Locate the cell with the specified text and output its [X, Y] center coordinate. 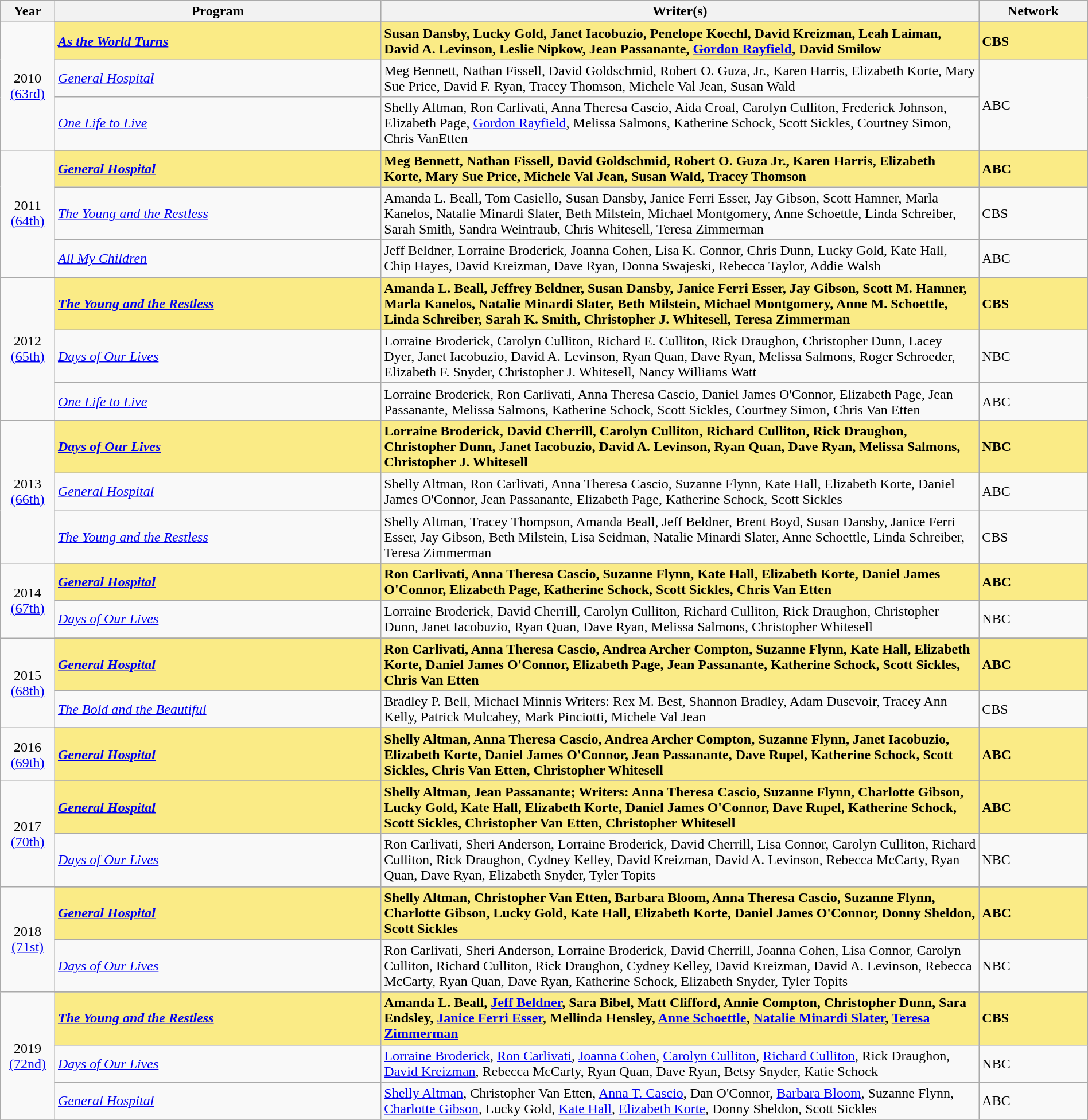
2013(66th) [28, 491]
2015(68th) [28, 683]
2014(67th) [28, 601]
Program [217, 11]
The Bold and the Beautiful [217, 709]
Network [1033, 11]
2010(63rd) [28, 86]
2019(72nd) [28, 1056]
All My Children [217, 258]
2012(65th) [28, 349]
As the World Turns [217, 41]
2016(69th) [28, 755]
Writer(s) [680, 11]
2011(64th) [28, 213]
Year [28, 11]
2018(71st) [28, 939]
2017(70th) [28, 834]
